Search for the cell housing the specified text and yield its (x, y) center coordinate. 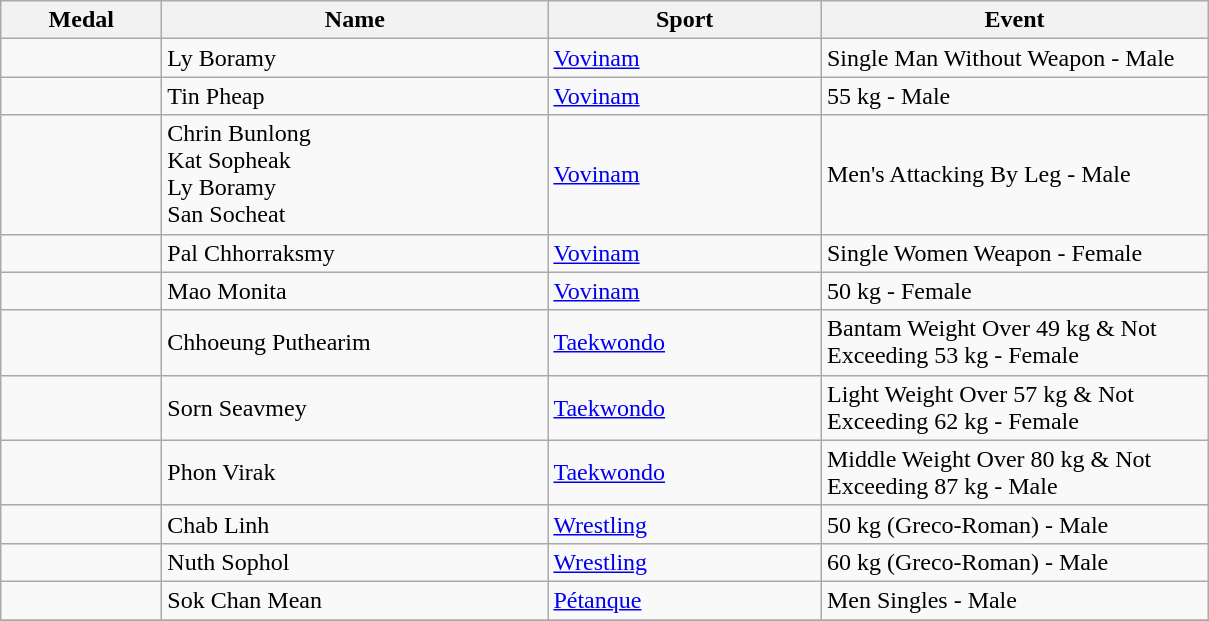
Mao Monita (355, 291)
Chhoeung Puthearim (355, 342)
Name (355, 20)
60 kg (Greco-Roman) - Male (1014, 562)
Single Man Without Weapon - Male (1014, 58)
50 kg - Female (1014, 291)
Men Singles - Male (1014, 600)
Sorn Seavmey (355, 408)
50 kg (Greco-Roman) - Male (1014, 524)
Sok Chan Mean (355, 600)
Medal (82, 20)
Pal Chhorraksmy (355, 253)
Bantam Weight Over 49 kg & Not Exceeding 53 kg - Female (1014, 342)
Tin Pheap (355, 96)
Phon Virak (355, 472)
Pétanque (685, 600)
Sport (685, 20)
Nuth Sophol (355, 562)
Men's Attacking By Leg - Male (1014, 174)
Light Weight Over 57 kg & Not Exceeding 62 kg - Female (1014, 408)
Event (1014, 20)
Middle Weight Over 80 kg & Not Exceeding 87 kg - Male (1014, 472)
55 kg - Male (1014, 96)
Single Women Weapon - Female (1014, 253)
Chab Linh (355, 524)
Ly Boramy (355, 58)
Chrin BunlongKat SopheakLy BoramySan Socheat (355, 174)
